Capture the cell that displays the provided text and extract its [x, y] central coordinate. 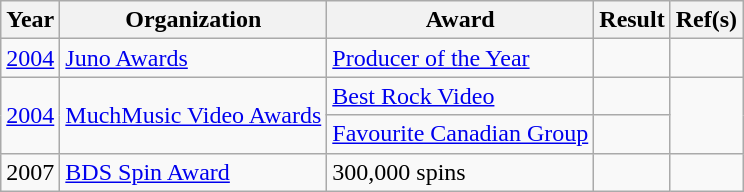
300,000 spins [460, 172]
Juno Awards [194, 58]
Favourite Canadian Group [460, 134]
Award [460, 20]
Year [30, 20]
2007 [30, 172]
Ref(s) [706, 20]
Best Rock Video [460, 96]
BDS Spin Award [194, 172]
Result [632, 20]
MuchMusic Video Awards [194, 115]
Producer of the Year [460, 58]
Organization [194, 20]
